Output the (x, y) coordinate of the center of the cell containing the given text.  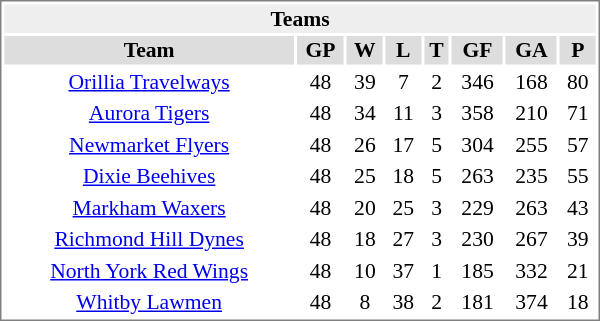
11 (404, 113)
181 (478, 302)
GF (478, 50)
North York Red Wings (148, 270)
26 (364, 144)
229 (478, 208)
Team (148, 50)
Richmond Hill Dynes (148, 239)
230 (478, 239)
57 (578, 144)
38 (404, 302)
Markham Waxers (148, 208)
255 (532, 144)
332 (532, 270)
71 (578, 113)
W (364, 50)
304 (478, 144)
17 (404, 144)
Teams (300, 18)
L (404, 50)
346 (478, 82)
GA (532, 50)
43 (578, 208)
168 (532, 82)
210 (532, 113)
55 (578, 176)
P (578, 50)
185 (478, 270)
80 (578, 82)
Orillia Travelways (148, 82)
20 (364, 208)
1 (436, 270)
21 (578, 270)
7 (404, 82)
8 (364, 302)
GP (320, 50)
358 (478, 113)
34 (364, 113)
Aurora Tigers (148, 113)
Newmarket Flyers (148, 144)
235 (532, 176)
267 (532, 239)
374 (532, 302)
Whitby Lawmen (148, 302)
T (436, 50)
37 (404, 270)
Dixie Beehives (148, 176)
10 (364, 270)
27 (404, 239)
